Find where the given text appears and provide that cell's center as (X, Y) coordinate. 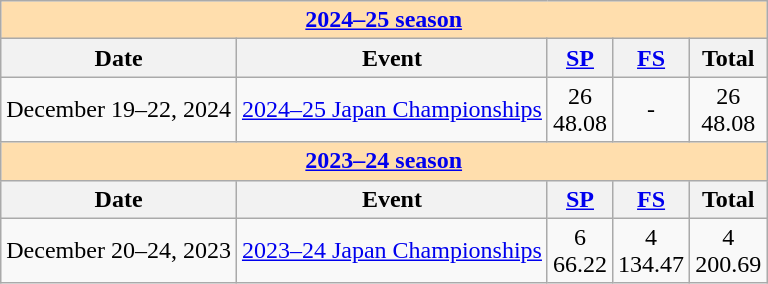
December 19–22, 2024 (119, 110)
December 20–24, 2023 (119, 250)
- (652, 110)
4 200.69 (728, 250)
2023–24 Japan Championships (392, 250)
4 134.47 (652, 250)
6 66.22 (580, 250)
2024–25 Japan Championships (392, 110)
2024–25 season (384, 20)
2023–24 season (384, 161)
